From the cell containing the given text, extract its center point as [X, Y] coordinate. 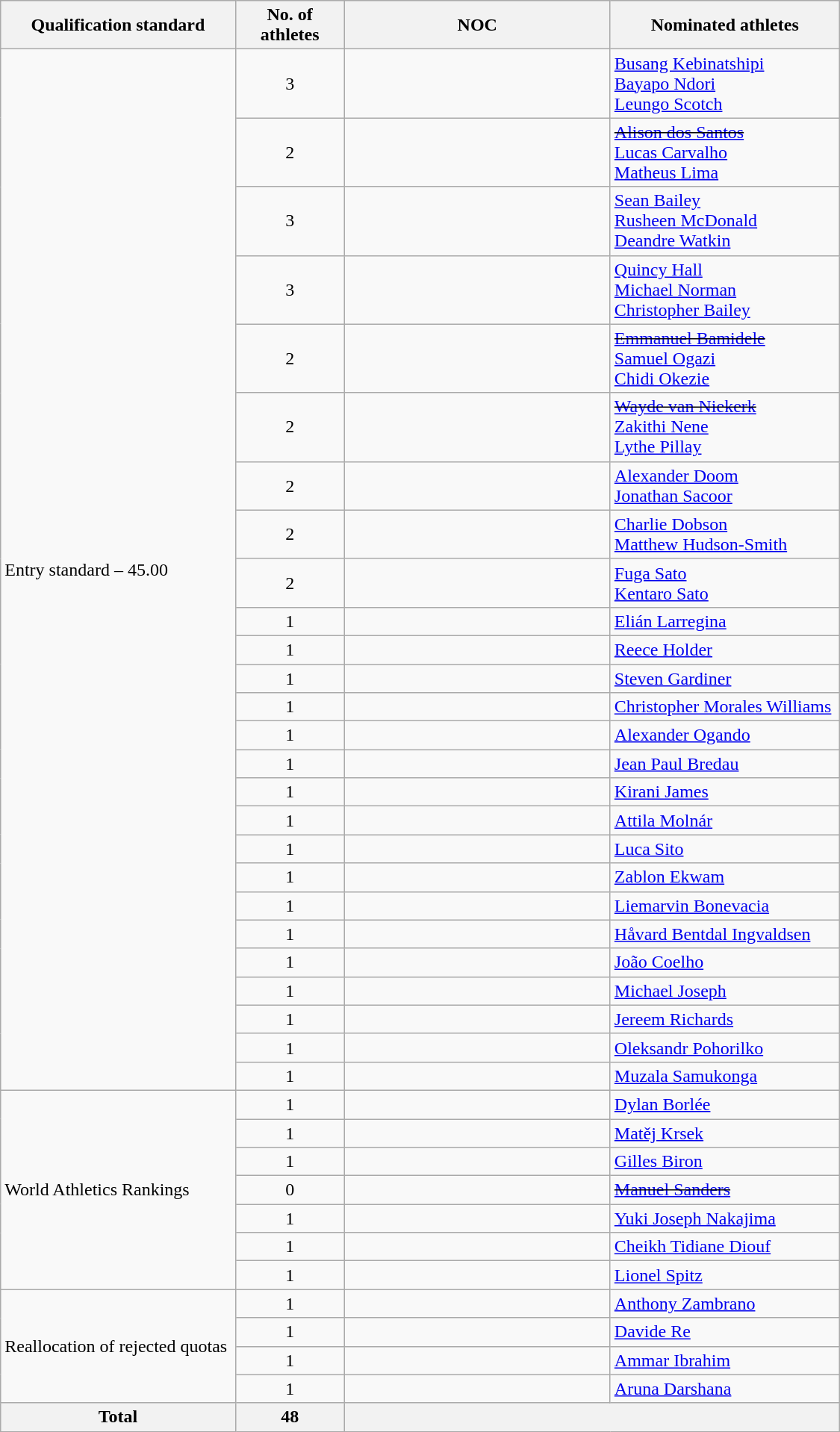
Ammar Ibrahim [724, 1360]
Nominated athletes [724, 25]
Entry standard – 45.00 [118, 570]
Total [118, 1417]
Anthony Zambrano [724, 1304]
Emmanuel BamideleSamuel OgaziChidi Okezie [724, 358]
Steven Gardiner [724, 679]
Jean Paul Bredau [724, 764]
Busang KebinatshipiBayapo NdoriLeungo Scotch [724, 84]
Michael Joseph [724, 991]
Sean BaileyRusheen McDonaldDeandre Watkin [724, 221]
Alexander Ogando [724, 735]
Jereem Richards [724, 1019]
Muzala Samukonga [724, 1076]
Elián Larregina [724, 621]
Reece Holder [724, 650]
Oleksandr Pohorilko [724, 1047]
Qualification standard [118, 25]
Aruna Darshana [724, 1389]
Yuki Joseph Nakajima [724, 1218]
Cheikh Tidiane Diouf [724, 1247]
48 [290, 1417]
0 [290, 1190]
Lionel Spitz [724, 1275]
Wayde van NiekerkZakithi NeneLythe Pillay [724, 427]
Attila Molnár [724, 821]
Luca Sito [724, 849]
Kirani James [724, 792]
Manuel Sanders [724, 1190]
Zablon Ekwam [724, 877]
Quincy HallMichael NormanChristopher Bailey [724, 290]
Håvard Bentdal Ingvaldsen [724, 934]
NOC [477, 25]
Davide Re [724, 1332]
Christopher Morales Williams [724, 707]
Reallocation of rejected quotas [118, 1346]
No. of athletes [290, 25]
João Coelho [724, 962]
Fuga SatoKentaro Sato [724, 582]
Alison dos SantosLucas CarvalhoMatheus Lima [724, 152]
World Athletics Rankings [118, 1189]
Gilles Biron [724, 1162]
Alexander DoomJonathan Sacoor [724, 485]
Liemarvin Bonevacia [724, 906]
Dylan Borlée [724, 1104]
Matěj Krsek [724, 1133]
Charlie DobsonMatthew Hudson-Smith [724, 535]
